For the text-containing cell, return its midpoint in [x, y] coordinate format. 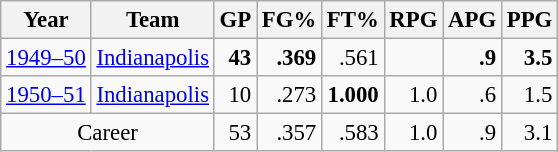
FT% [354, 20]
3.5 [529, 58]
FG% [290, 20]
.561 [354, 58]
3.1 [529, 133]
.273 [290, 95]
Year [46, 20]
.583 [354, 133]
53 [235, 133]
PPG [529, 20]
APG [472, 20]
1.000 [354, 95]
1950–51 [46, 95]
RPG [414, 20]
.357 [290, 133]
Team [152, 20]
1949–50 [46, 58]
10 [235, 95]
1.5 [529, 95]
43 [235, 58]
GP [235, 20]
Career [108, 133]
.6 [472, 95]
.369 [290, 58]
